Output the (X, Y) coordinate of the center of the cell containing the given text.  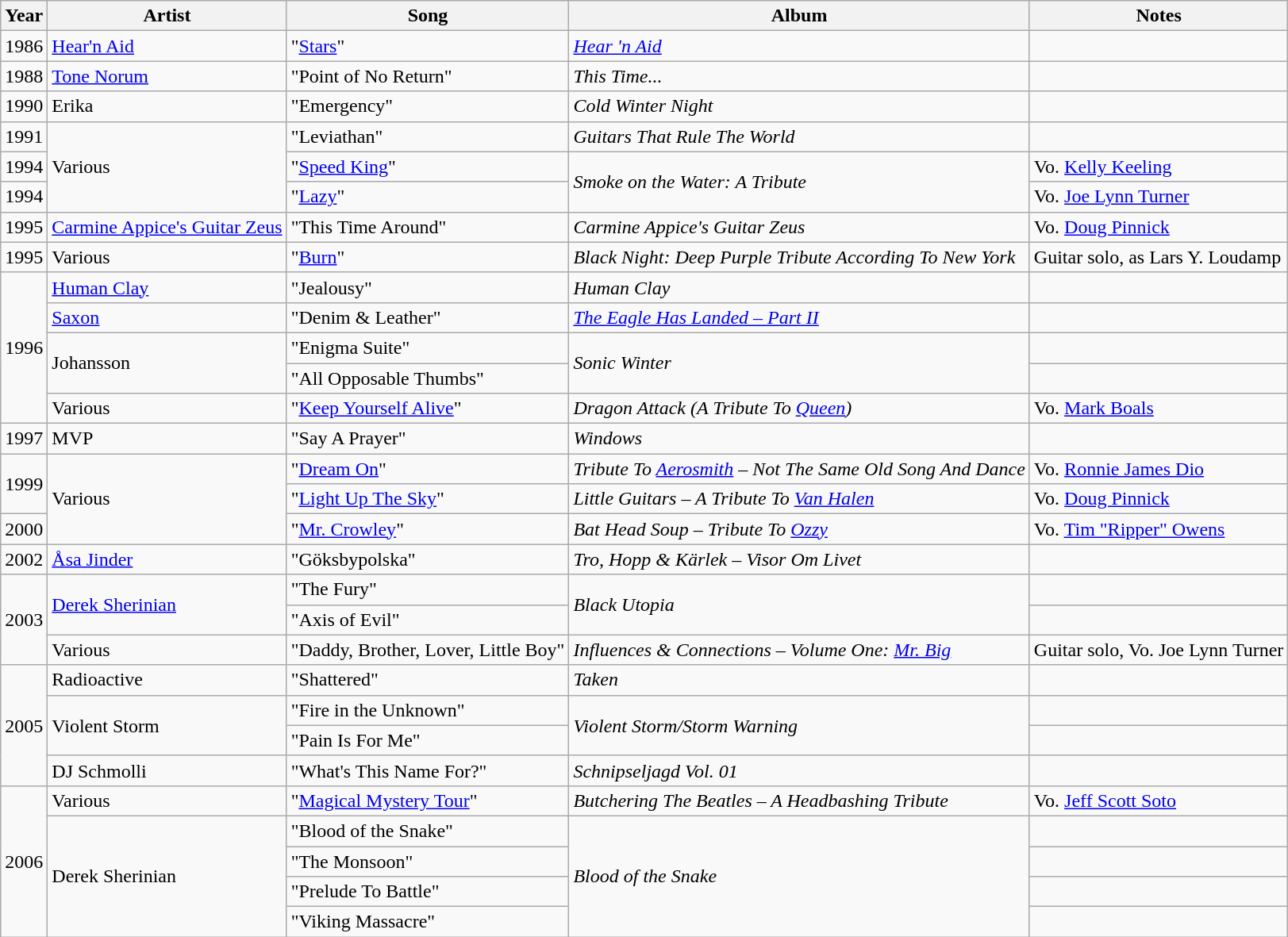
Artist (167, 16)
"Emergency" (428, 106)
Taken (799, 680)
Black Utopia (799, 605)
1997 (24, 439)
Violent Storm/Storm Warning (799, 725)
This Time... (799, 76)
Tribute To Aerosmith – Not The Same Old Song And Dance (799, 469)
"Enigma Suite" (428, 348)
"Jealousy" (428, 287)
"Burn" (428, 257)
Tone Norum (167, 76)
Violent Storm (167, 725)
"The Fury" (428, 589)
Bat Head Soup – Tribute To Ozzy (799, 529)
1988 (24, 76)
"This Time Around" (428, 227)
1996 (24, 348)
"Pain Is For Me" (428, 740)
"Lazy" (428, 197)
Hear 'n Aid (799, 46)
"Mr. Crowley" (428, 529)
Åsa Jinder (167, 559)
"Fire in the Unknown" (428, 710)
1990 (24, 106)
"Stars" (428, 46)
Vo. Mark Boals (1159, 409)
"Göksbypolska" (428, 559)
Guitar solo, as Lars Y. Loudamp (1159, 257)
Saxon (167, 317)
Little Guitars – A Tribute To Van Halen (799, 499)
Vo. Tim "Ripper" Owens (1159, 529)
Schnipseljagd Vol. 01 (799, 770)
2003 (24, 620)
The Eagle Has Landed – Part II (799, 317)
Tro, Hopp & Kärlek – Visor Om Livet (799, 559)
Windows (799, 439)
DJ Schmolli (167, 770)
"Dream On" (428, 469)
1999 (24, 484)
Vo. Jeff Scott Soto (1159, 801)
2000 (24, 529)
"Leviathan" (428, 136)
"Denim & Leather" (428, 317)
Radioactive (167, 680)
2005 (24, 725)
Vo. Kelly Keeling (1159, 167)
"Blood of the Snake" (428, 831)
Song (428, 16)
"The Monsoon" (428, 861)
Year (24, 16)
1986 (24, 46)
2006 (24, 861)
"Speed King" (428, 167)
"Viking Massacre" (428, 922)
Album (799, 16)
Johansson (167, 363)
"Magical Mystery Tour" (428, 801)
"Point of No Return" (428, 76)
"Shattered" (428, 680)
Hear'n Aid (167, 46)
Vo. Ronnie James Dio (1159, 469)
"Light Up The Sky" (428, 499)
Erika (167, 106)
"Prelude To Battle" (428, 892)
Dragon Attack (A Tribute To Queen) (799, 409)
Cold Winter Night (799, 106)
Guitars That Rule The World (799, 136)
"Say A Prayer" (428, 439)
1991 (24, 136)
2002 (24, 559)
"Daddy, Brother, Lover, Little Boy" (428, 650)
Black Night: Deep Purple Tribute According To New York (799, 257)
"What's This Name For?" (428, 770)
Blood of the Snake (799, 876)
"All Opposable Thumbs" (428, 378)
"Axis of Evil" (428, 620)
MVP (167, 439)
Sonic Winter (799, 363)
"Keep Yourself Alive" (428, 409)
Butchering The Beatles – A Headbashing Tribute (799, 801)
Smoke on the Water: A Tribute (799, 182)
Vo. Joe Lynn Turner (1159, 197)
Influences & Connections – Volume One: Mr. Big (799, 650)
Notes (1159, 16)
Guitar solo, Vo. Joe Lynn Turner (1159, 650)
